Identify which cell holds the provided text, then report its [x, y] central coordinate. 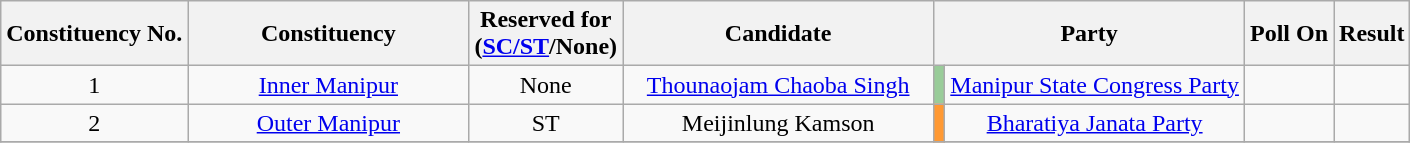
2 [94, 123]
Reserved for(SC/ST/None) [546, 34]
Poll On [1288, 34]
Candidate [778, 34]
Meijinlung Kamson [778, 123]
Inner Manipur [328, 85]
1 [94, 85]
ST [546, 123]
Thounaojam Chaoba Singh [778, 85]
Manipur State Congress Party [1095, 85]
None [546, 85]
Outer Manipur [328, 123]
Bharatiya Janata Party [1095, 123]
Party [1090, 34]
Constituency No. [94, 34]
Result [1372, 34]
Constituency [328, 34]
